Detect which cell encompasses the target text, then output its [X, Y] center coordinate. 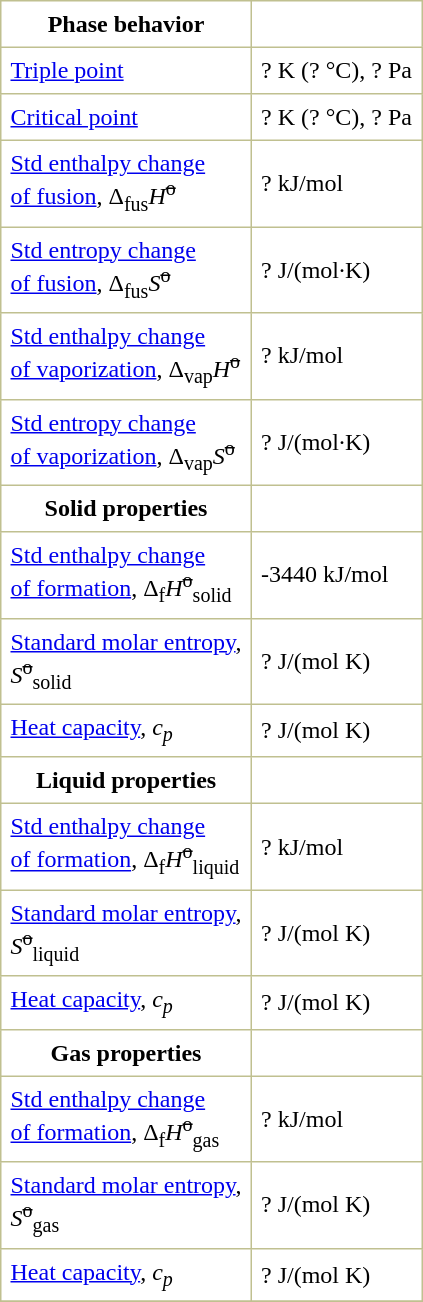
Std enthalpy changeof formation, ΔfHoliquid [126, 847]
Gas properties [126, 1052]
Std enthalpy changeof formation, ΔfHogas [126, 1119]
Solid properties [126, 508]
Phase behavior [126, 24]
Triple point [126, 70]
Standard molar entropy,Sosolid [126, 661]
Std enthalpy changeof vaporization, ΔvapHo [126, 356]
Standard molar entropy,Soliquid [126, 933]
Liquid properties [126, 780]
Std enthalpy changeof fusion, ΔfusHo [126, 183]
Std enthalpy changeof formation, ΔfHosolid [126, 575]
Std entropy changeof vaporization, ΔvapSo [126, 442]
Std entropy changeof fusion, ΔfusSo [126, 270]
Critical point [126, 117]
Standard molar entropy,Sogas [126, 1205]
-3440 kJ/mol [336, 575]
